For the text-containing cell, return its midpoint in [X, Y] coordinate format. 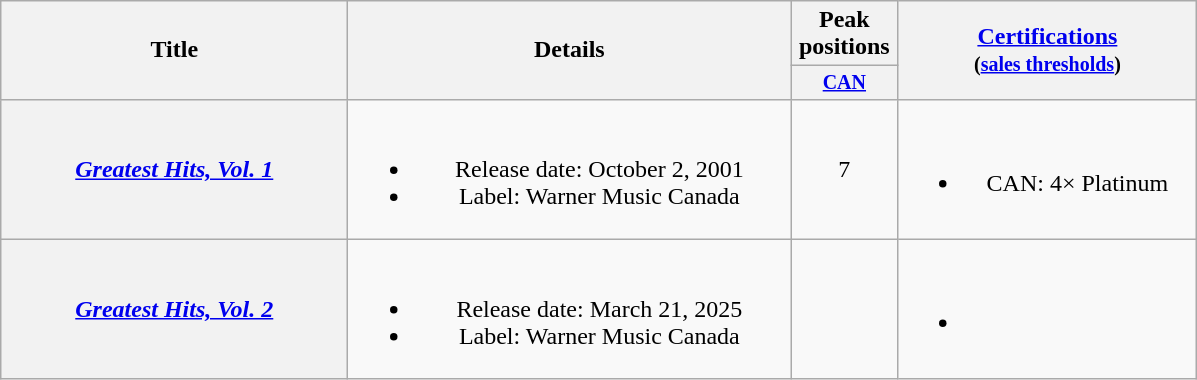
Release date: October 2, 2001Label: Warner Music Canada [570, 169]
Release date: March 21, 2025Label: Warner Music Canada [570, 309]
7 [844, 169]
Certifications(sales thresholds) [1048, 50]
Greatest Hits, Vol. 1 [174, 169]
Title [174, 50]
CAN: 4× Platinum [1048, 169]
Details [570, 50]
Peak positions [844, 34]
CAN [844, 82]
Greatest Hits, Vol. 2 [174, 309]
